Extract the (X, Y) coordinate from the center of the cell holding the provided text.  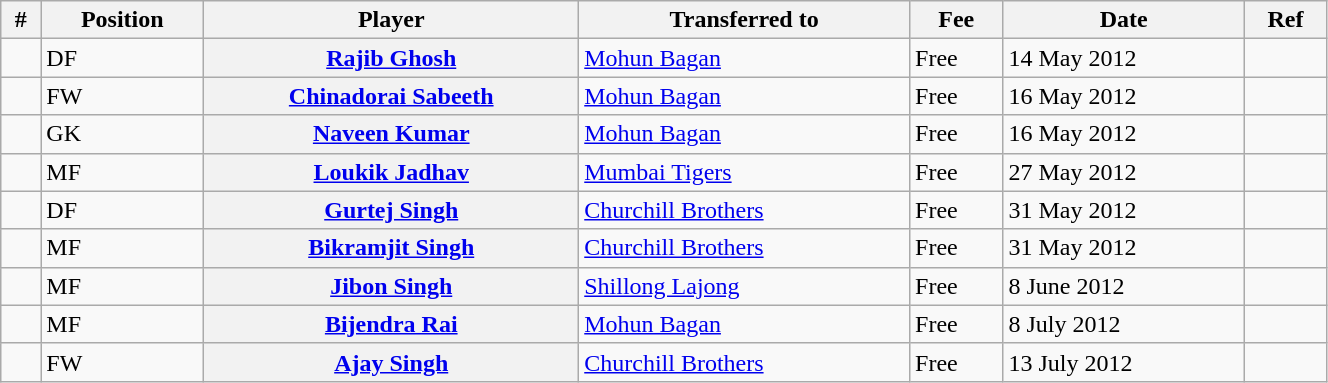
Jibon Singh (392, 286)
Transferred to (744, 20)
Chinadorai Sabeeth (392, 96)
Ref (1286, 20)
Rajib Ghosh (392, 58)
Fee (956, 20)
Bijendra Rai (392, 324)
8 June 2012 (1124, 286)
8 July 2012 (1124, 324)
Loukik Jadhav (392, 172)
Naveen Kumar (392, 134)
Position (122, 20)
Player (392, 20)
Mumbai Tigers (744, 172)
Date (1124, 20)
Bikramjit Singh (392, 248)
13 July 2012 (1124, 362)
14 May 2012 (1124, 58)
Ajay Singh (392, 362)
GK (122, 134)
# (21, 20)
27 May 2012 (1124, 172)
Gurtej Singh (392, 210)
Shillong Lajong (744, 286)
